Find where the given text appears and provide that cell's center as (x, y) coordinate. 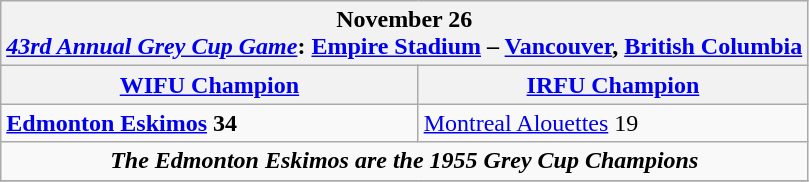
IRFU Champion (613, 85)
November 2643rd Annual Grey Cup Game: Empire Stadium – Vancouver, British Columbia (404, 34)
The Edmonton Eskimos are the 1955 Grey Cup Champions (404, 161)
Montreal Alouettes 19 (613, 123)
Edmonton Eskimos 34 (210, 123)
WIFU Champion (210, 85)
